Scan for the cell matching the given text and deliver its [X, Y] coordinate at center. 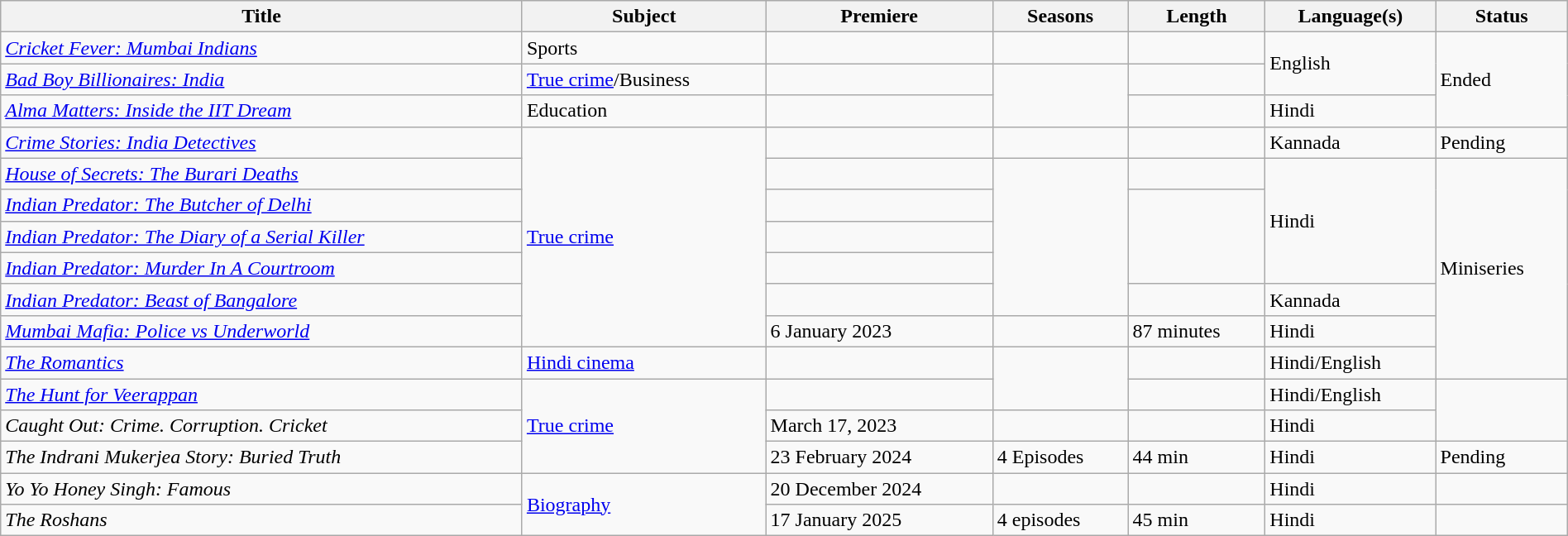
4 Episodes [1060, 457]
English [1350, 64]
Indian Predator: The Diary of a Serial Killer [261, 237]
Indian Predator: Beast of Bangalore [261, 299]
4 episodes [1060, 520]
The Romantics [261, 362]
Caught Out: Crime. Corruption. Cricket [261, 426]
23 February 2024 [879, 457]
20 December 2024 [879, 489]
The Roshans [261, 520]
The Indrani Mukerjea Story: Buried Truth [261, 457]
Cricket Fever: Mumbai Indians [261, 48]
Bad Boy Billionaires: India [261, 79]
Miniseries [1502, 268]
Language(s) [1350, 17]
87 minutes [1197, 331]
Status [1502, 17]
Sports [643, 48]
Mumbai Mafia: Police vs Underworld [261, 331]
Premiere [879, 17]
The Hunt for Veerappan [261, 395]
Indian Predator: Murder In A Courtroom [261, 268]
Biography [643, 505]
Alma Matters: Inside the IIT Dream [261, 111]
6 January 2023 [879, 331]
Seasons [1060, 17]
True crime/Business [643, 79]
Ended [1502, 79]
Education [643, 111]
March 17, 2023 [879, 426]
45 min [1197, 520]
Length [1197, 17]
Yo Yo Honey Singh: Famous [261, 489]
Subject [643, 17]
House of Secrets: The Burari Deaths [261, 174]
Indian Predator: The Butcher of Delhi [261, 205]
Crime Stories: India Detectives [261, 142]
Hindi cinema [643, 362]
17 January 2025 [879, 520]
Title [261, 17]
44 min [1197, 457]
